Provide the (x, y) coordinate of the cell's center where the given text is located.  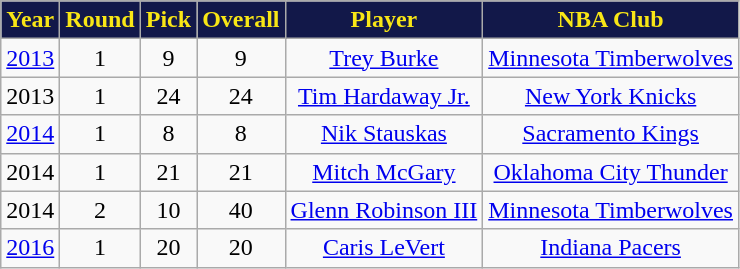
New York Knicks (611, 96)
2016 (30, 248)
10 (168, 210)
Round (100, 20)
Glenn Robinson III (384, 210)
Sacramento Kings (611, 134)
Indiana Pacers (611, 248)
Oklahoma City Thunder (611, 172)
Caris LeVert (384, 248)
Tim Hardaway Jr. (384, 96)
Pick (168, 20)
Trey Burke (384, 58)
Player (384, 20)
Mitch McGary (384, 172)
NBA Club (611, 20)
Nik Stauskas (384, 134)
40 (241, 210)
Year (30, 20)
Overall (241, 20)
2 (100, 210)
